Pinpoint the cell where the given text exists, returning its (X, Y) midpoint coordinate. 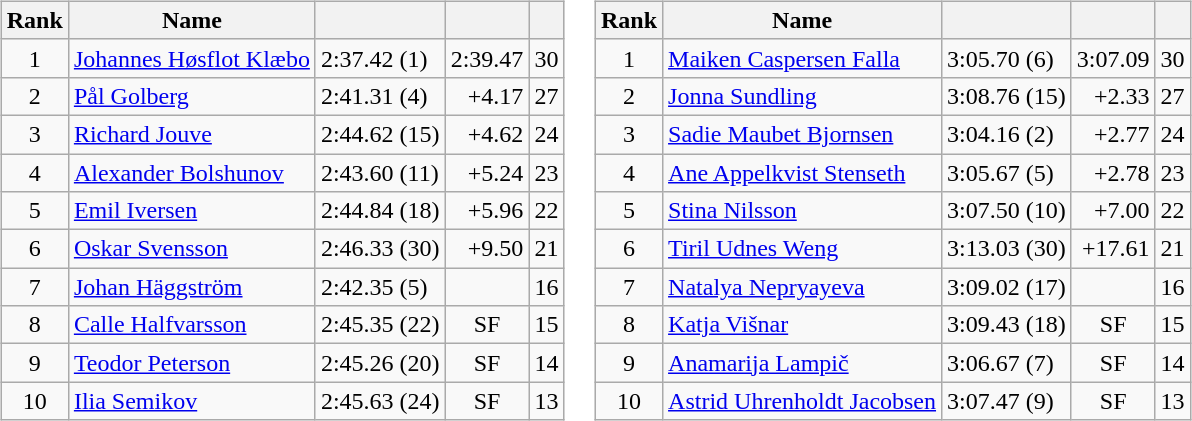
Katja Višnar (802, 325)
Emil Iversen (192, 211)
3:05.67 (5) (1007, 173)
3:04.16 (2) (1007, 134)
3:08.76 (15) (1007, 96)
3:07.09 (1113, 58)
+2.33 (1113, 96)
+2.78 (1113, 173)
+5.96 (487, 211)
+5.24 (487, 173)
Astrid Uhrenholdt Jacobsen (802, 401)
Sadie Maubet Bjornsen (802, 134)
2:45.26 (20) (380, 363)
Johan Häggström (192, 287)
Ane Appelkvist Stenseth (802, 173)
2:42.35 (5) (380, 287)
2:43.60 (11) (380, 173)
2:39.47 (487, 58)
Richard Jouve (192, 134)
2:46.33 (30) (380, 249)
+4.62 (487, 134)
Tiril Udnes Weng (802, 249)
3:07.47 (9) (1007, 401)
3:05.70 (6) (1007, 58)
Calle Halfvarsson (192, 325)
Oskar Svensson (192, 249)
3:06.67 (7) (1007, 363)
3:13.03 (30) (1007, 249)
3:09.02 (17) (1007, 287)
+4.17 (487, 96)
+17.61 (1113, 249)
2:44.84 (18) (380, 211)
Natalya Nepryayeva (802, 287)
+9.50 (487, 249)
2:41.31 (4) (380, 96)
Johannes Høsflot Klæbo (192, 58)
Ilia Semikov (192, 401)
Alexander Bolshunov (192, 173)
Pål Golberg (192, 96)
Jonna Sundling (802, 96)
+7.00 (1113, 211)
Teodor Peterson (192, 363)
3:09.43 (18) (1007, 325)
Maiken Caspersen Falla (802, 58)
+2.77 (1113, 134)
Anamarija Lampič (802, 363)
2:45.35 (22) (380, 325)
2:37.42 (1) (380, 58)
2:45.63 (24) (380, 401)
3:07.50 (10) (1007, 211)
Stina Nilsson (802, 211)
2:44.62 (15) (380, 134)
